Return the [x, y] coordinate for the center point of the cell that contains the specified text.  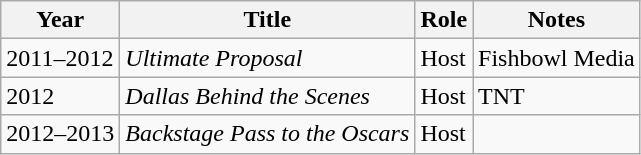
2012–2013 [60, 134]
Notes [557, 20]
Dallas Behind the Scenes [268, 96]
Ultimate Proposal [268, 58]
Fishbowl Media [557, 58]
Backstage Pass to the Oscars [268, 134]
TNT [557, 96]
2012 [60, 96]
Title [268, 20]
2011–2012 [60, 58]
Year [60, 20]
Role [444, 20]
